Pinpoint the cell where the given text exists, returning its (x, y) midpoint coordinate. 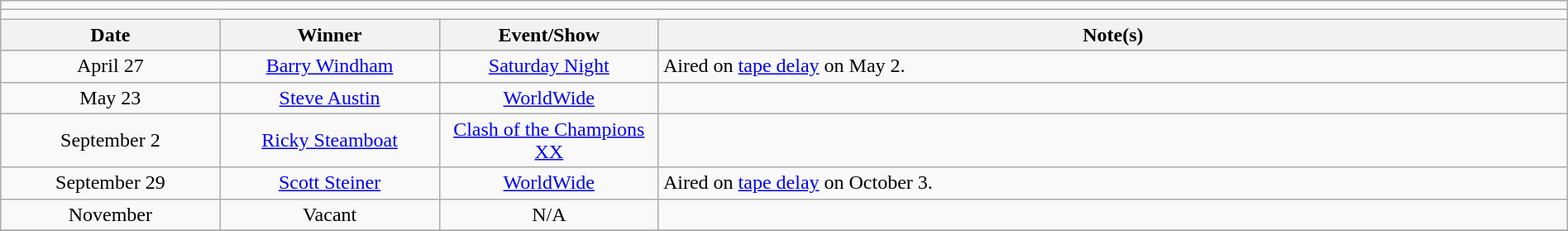
May 23 (111, 98)
Scott Steiner (329, 183)
Saturday Night (549, 66)
Aired on tape delay on May 2. (1113, 66)
Date (111, 35)
Aired on tape delay on October 3. (1113, 183)
Ricky Steamboat (329, 141)
April 27 (111, 66)
Event/Show (549, 35)
Clash of the Champions XX (549, 141)
Barry Windham (329, 66)
Steve Austin (329, 98)
November (111, 214)
Winner (329, 35)
September 29 (111, 183)
September 2 (111, 141)
Vacant (329, 214)
N/A (549, 214)
Note(s) (1113, 35)
